Identify which cell holds the provided text, then report its [x, y] central coordinate. 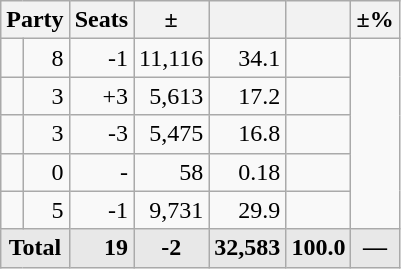
5,613 [172, 96]
100.0 [318, 248]
0.18 [248, 172]
5,475 [172, 134]
Party [35, 20]
5 [46, 210]
±% [375, 20]
± [172, 20]
-3 [101, 134]
16.8 [248, 134]
— [375, 248]
58 [172, 172]
Total [35, 248]
29.9 [248, 210]
9,731 [172, 210]
Seats [101, 20]
32,583 [248, 248]
17.2 [248, 96]
34.1 [248, 58]
8 [46, 58]
+3 [101, 96]
11,116 [172, 58]
-2 [172, 248]
0 [46, 172]
- [101, 172]
19 [101, 248]
